Provide the [X, Y] coordinate of the cell's center where the given text is located.  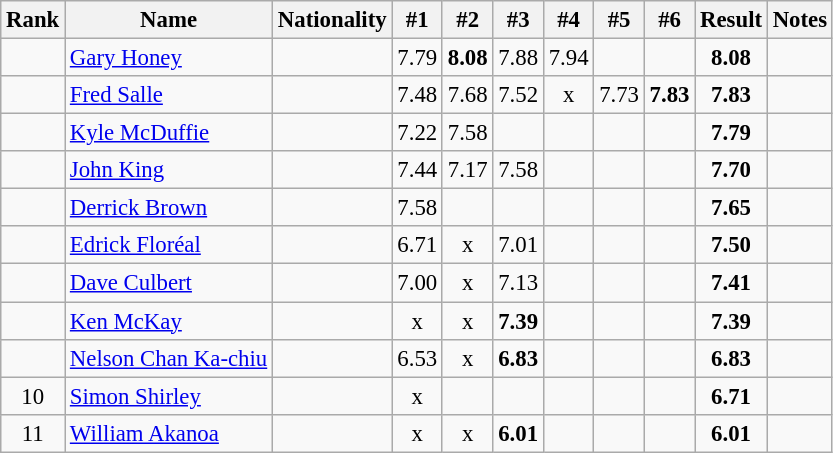
7.52 [518, 95]
7.73 [619, 95]
Simon Shirley [169, 396]
7.00 [417, 283]
#3 [518, 20]
John King [169, 170]
Ken McKay [169, 321]
7.48 [417, 95]
#2 [467, 20]
7.65 [732, 208]
#4 [568, 20]
Edrick Floréal [169, 245]
7.70 [732, 170]
7.41 [732, 283]
Nelson Chan Ka-chiu [169, 358]
Result [732, 20]
#1 [417, 20]
William Akanoa [169, 433]
6.53 [417, 358]
7.17 [467, 170]
11 [33, 433]
7.44 [417, 170]
Dave Culbert [169, 283]
Nationality [332, 20]
#6 [669, 20]
Fred Salle [169, 95]
Kyle McDuffie [169, 133]
7.68 [467, 95]
Name [169, 20]
7.94 [568, 58]
Rank [33, 20]
7.01 [518, 245]
10 [33, 396]
Notes [800, 20]
7.50 [732, 245]
7.88 [518, 58]
#5 [619, 20]
7.13 [518, 283]
Derrick Brown [169, 208]
Gary Honey [169, 58]
7.22 [417, 133]
